From the cell containing the given text, extract its center point as (x, y) coordinate. 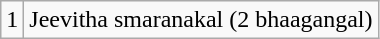
Jeevitha smaranakal (2 bhaagangal) (201, 20)
1 (12, 20)
